Search for the cell housing the specified text and yield its [X, Y] center coordinate. 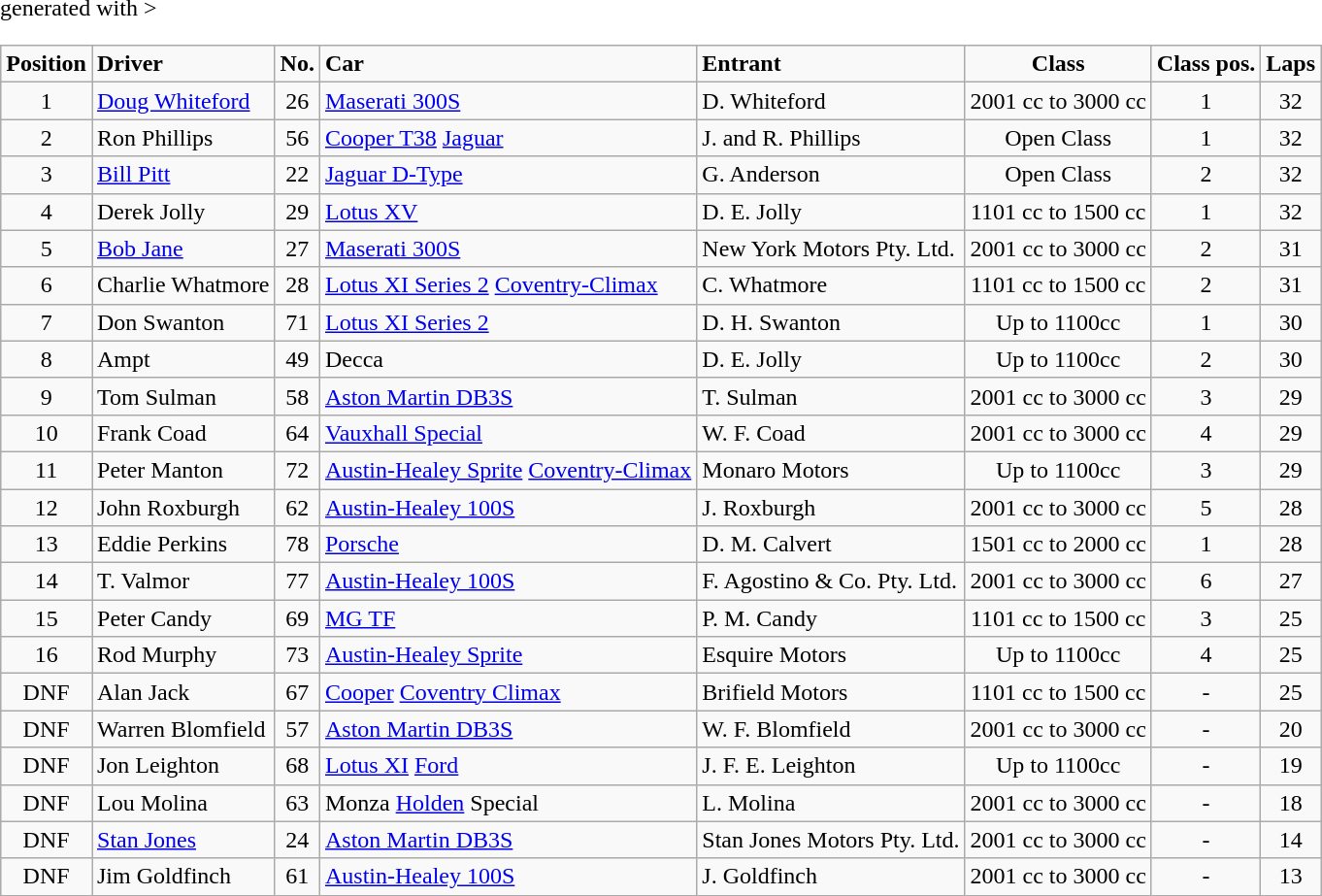
64 [297, 433]
61 [297, 877]
Decca [508, 359]
58 [297, 396]
J. Roxburgh [831, 508]
Vauxhall Special [508, 433]
Cooper T38 Jaguar [508, 138]
Bill Pitt [182, 175]
Class pos. [1206, 64]
Stan Jones [182, 840]
49 [297, 359]
Jim Goldfinch [182, 877]
D. Whiteford [831, 101]
Entrant [831, 64]
Lotus XI Series 2 [508, 322]
Monza Holden Special [508, 803]
57 [297, 729]
62 [297, 508]
11 [47, 470]
Alan Jack [182, 692]
Lotus XV [508, 212]
24 [297, 840]
56 [297, 138]
P. M. Candy [831, 618]
Ron Phillips [182, 138]
Ampt [182, 359]
10 [47, 433]
L. Molina [831, 803]
Stan Jones Motors Pty. Ltd. [831, 840]
20 [1291, 729]
78 [297, 545]
16 [47, 655]
Bob Jane [182, 249]
John Roxburgh [182, 508]
New York Motors Pty. Ltd. [831, 249]
1501 cc to 2000 cc [1058, 545]
Charlie Whatmore [182, 285]
C. Whatmore [831, 285]
W. F. Blomfield [831, 729]
Position [47, 64]
MG TF [508, 618]
Eddie Perkins [182, 545]
Car [508, 64]
68 [297, 766]
72 [297, 470]
22 [297, 175]
Lou Molina [182, 803]
Derek Jolly [182, 212]
Austin-Healey Sprite Coventry-Climax [508, 470]
Jaguar D-Type [508, 175]
J. Goldfinch [831, 877]
T. Sulman [831, 396]
No. [297, 64]
D. H. Swanton [831, 322]
7 [47, 322]
Laps [1291, 64]
Frank Coad [182, 433]
69 [297, 618]
Porsche [508, 545]
Jon Leighton [182, 766]
Lotus XI Ford [508, 766]
Monaro Motors [831, 470]
18 [1291, 803]
Doug Whiteford [182, 101]
Esquire Motors [831, 655]
77 [297, 581]
15 [47, 618]
63 [297, 803]
F. Agostino & Co. Pty. Ltd. [831, 581]
G. Anderson [831, 175]
71 [297, 322]
J. F. E. Leighton [831, 766]
Cooper Coventry Climax [508, 692]
Brifield Motors [831, 692]
T. Valmor [182, 581]
Rod Murphy [182, 655]
12 [47, 508]
Tom Sulman [182, 396]
Lotus XI Series 2 Coventry-Climax [508, 285]
J. and R. Phillips [831, 138]
Driver [182, 64]
Class [1058, 64]
8 [47, 359]
Don Swanton [182, 322]
W. F. Coad [831, 433]
9 [47, 396]
67 [297, 692]
73 [297, 655]
Peter Candy [182, 618]
Warren Blomfield [182, 729]
D. M. Calvert [831, 545]
26 [297, 101]
Peter Manton [182, 470]
Austin-Healey Sprite [508, 655]
19 [1291, 766]
